From the cell containing the given text, extract its center point as (x, y) coordinate. 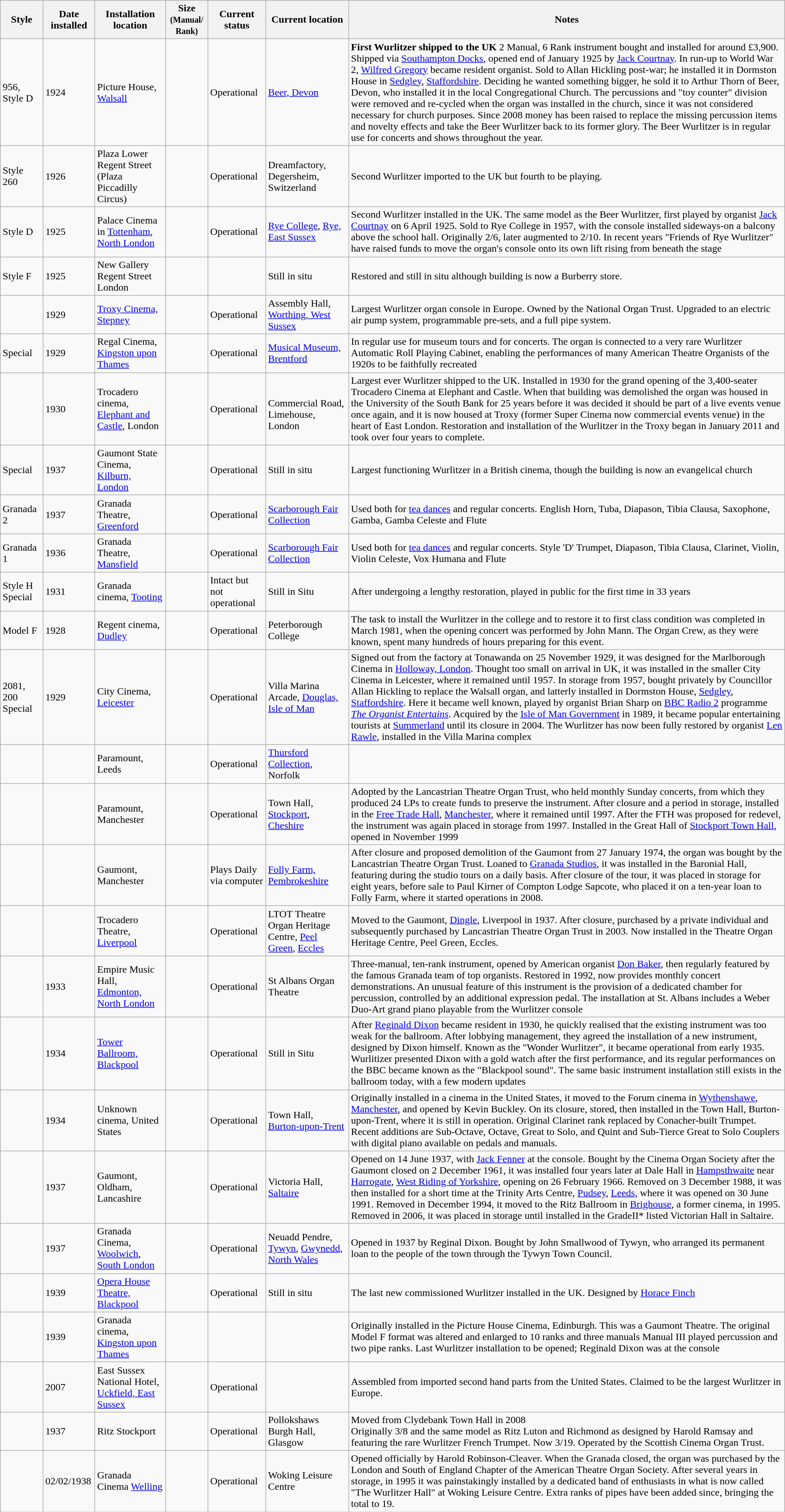
Town Hall, Stockport, Cheshire (307, 814)
Thursford Collection, Norfolk (307, 764)
2007 (69, 1387)
Largest functioning Wurlitzer in a British cinema, though the building is now an evangelical church (567, 470)
Restored and still in situ although building is now a Burberry store. (567, 276)
Installation location (130, 20)
Unknown cinema, United States (130, 1120)
Folly Farm, Pembrokeshire (307, 875)
Granada cinema, Kingston upon Thames (130, 1337)
The last new commissioned Wurlitzer installed in the UK. Designed by Horace Finch (567, 1293)
Villa Marina Arcade, Douglas, Isle of Man (307, 697)
Opera House Theatre, Blackpool (130, 1293)
956, Style D (22, 92)
Town Hall, Burton-upon-Trent (307, 1120)
Gaumont, Manchester (130, 875)
Gaumont, Oldham, Lancashire (130, 1187)
1924 (69, 92)
Granada Cinema Welling (130, 1481)
Style D (22, 232)
Pollokshaws Burgh Hall, Glasgow (307, 1431)
Regal Cinema, Kingston upon Thames (130, 353)
New Gallery Regent Street London (130, 276)
Paramount, Leeds (130, 764)
Style H Special (22, 591)
Commercial Road, Limehouse, London (307, 409)
Tower Ballroom, Blackpool (130, 1054)
Style (22, 20)
Assembly Hall, Worthing, West Sussex (307, 315)
Troxy Cinema, Stepney (130, 315)
Granada Cinema, Woolwich, South London (130, 1248)
1926 (69, 176)
Second Wurlitzer imported to the UK but fourth to be playing. (567, 176)
Model F (22, 630)
02/02/1938 (69, 1481)
Size (Manual/ Rank) (187, 20)
Granada Theatre, Mansfield (130, 553)
East Sussex National Hotel, Uckfield, East Sussex (130, 1387)
Empire Music Hall, Edmonton, North London (130, 986)
Used both for tea dances and regular concerts. Style 'D' Trumpet, Diapason, Tibia Clausa, Clarinet, Violin, Violin Celeste, Vox Humana and Flute (567, 553)
Granada 1 (22, 553)
Gaumont State Cinema, Kilburn, London (130, 470)
2081, 200 Special (22, 697)
Date installed (69, 20)
Rye College, Rye, East Sussex (307, 232)
Current status (237, 20)
Neuadd Pendre, Tywyn, Gwynedd, North Wales (307, 1248)
Intact but not operational (237, 591)
LTOT Theatre Organ Heritage Centre, Peel Green, Eccles (307, 931)
Style 260 (22, 176)
Plays Daily via computer (237, 875)
1936 (69, 553)
Granada cinema, Tooting (130, 591)
1928 (69, 630)
Picture House, Walsall (130, 92)
Ritz Stockport (130, 1431)
Beer, Devon (307, 92)
Plaza Lower Regent Street (Plaza Piccadilly Circus) (130, 176)
Style F (22, 276)
Regent cinema, Dudley (130, 630)
Dreamfactory, Degersheim, Switzerland (307, 176)
Paramount, Manchester (130, 814)
Woking Leisure Centre (307, 1481)
City Cinema, Leicester (130, 697)
Current location (307, 20)
1933 (69, 986)
After undergoing a lengthy restoration, played in public for the first time in 33 years (567, 591)
Used both for tea dances and regular concerts. English Horn, Tuba, Diapason, Tibia Clausa, Saxophone, Gamba, Gamba Celeste and Flute (567, 514)
Granada 2 (22, 514)
1931 (69, 591)
Granada Theatre, Greenford (130, 514)
Assembled from imported second hand parts from the United States. Claimed to be the largest Wurlitzer in Europe. (567, 1387)
Musical Museum, Brentford (307, 353)
Victoria Hall, Saltaire (307, 1187)
Notes (567, 20)
Trocadero Theatre, Liverpool (130, 931)
Peterborough College (307, 630)
Trocadero cinema, Elephant and Castle, London (130, 409)
St Albans Organ Theatre (307, 986)
Palace Cinema in Tottenham, North London (130, 232)
1930 (69, 409)
